Return the [X, Y] coordinate for the center point of the cell that contains the specified text.  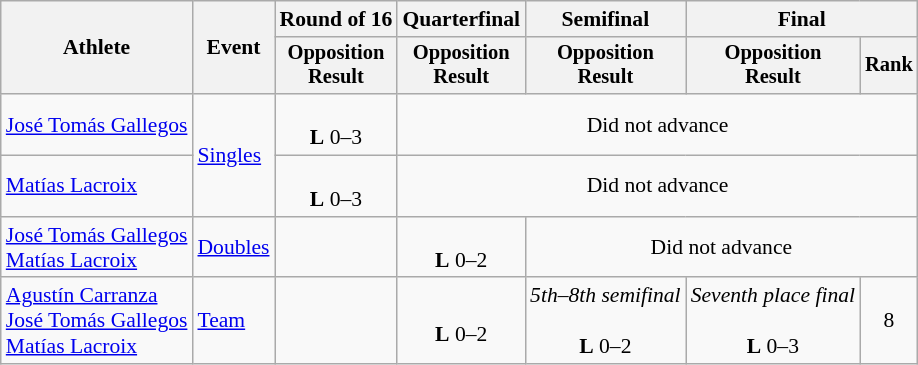
Seventh place final L 0–3 [773, 322]
Round of 16 [336, 19]
Event [233, 48]
Rank [889, 66]
José Tomás Gallegos [97, 124]
Quarterfinal [461, 19]
Final [802, 19]
5th–8th semifinalL 0–2 [606, 322]
José Tomás GallegosMatías Lacroix [97, 248]
Semifinal [606, 19]
Singles [233, 155]
Athlete [97, 48]
Agustín CarranzaJosé Tomás GallegosMatías Lacroix [97, 322]
Doubles [233, 248]
Matías Lacroix [97, 186]
Team [233, 322]
8 [889, 322]
